From the cell containing the given text, extract its center point as [x, y] coordinate. 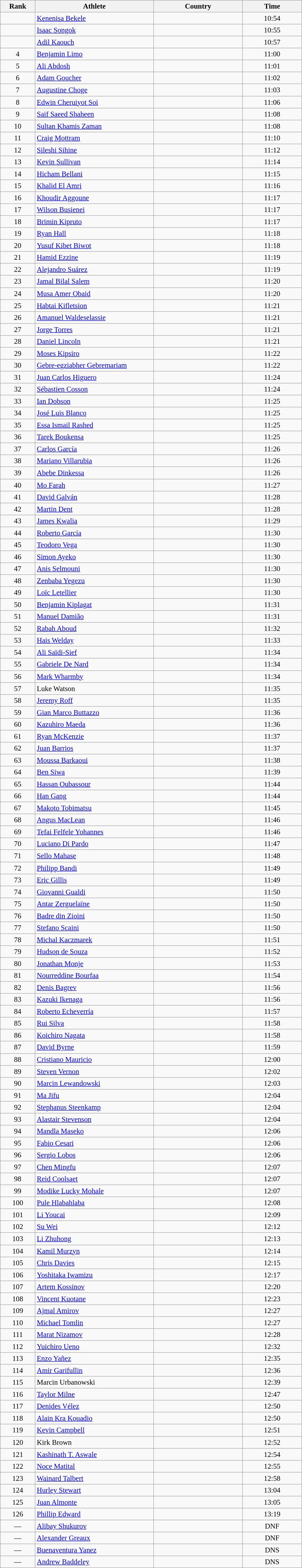
71 [18, 856]
5 [18, 66]
Benjamin Kiplagat [94, 605]
95 [18, 1143]
12:52 [272, 1442]
Hamid Ezzine [94, 258]
Vincent Kuotane [94, 1299]
Li Zhuhong [94, 1239]
12:02 [272, 1071]
56 [18, 676]
57 [18, 689]
27 [18, 329]
Amanuel Waldeselassie [94, 317]
43 [18, 521]
75 [18, 904]
59 [18, 712]
26 [18, 317]
6 [18, 78]
Kamil Murzyn [94, 1251]
Loïc Letellier [94, 593]
Jeremy Roff [94, 700]
110 [18, 1323]
62 [18, 748]
James Kwalia [94, 521]
Saif Saeed Shaheen [94, 114]
109 [18, 1311]
Hais Welday [94, 640]
87 [18, 1048]
104 [18, 1251]
Yuichiro Ueno [94, 1346]
122 [18, 1466]
48 [18, 581]
Artem Kossinov [94, 1287]
117 [18, 1406]
Fabio Cesari [94, 1143]
11:33 [272, 640]
25 [18, 306]
115 [18, 1382]
Steven Vernon [94, 1071]
Hicham Bellani [94, 174]
81 [18, 976]
123 [18, 1478]
13 [18, 162]
Anis Selmouni [94, 569]
Carlos García [94, 449]
12:47 [272, 1395]
77 [18, 928]
86 [18, 1035]
11:48 [272, 856]
7 [18, 90]
105 [18, 1263]
12:12 [272, 1227]
13:04 [272, 1490]
39 [18, 473]
Kevin Campbell [94, 1430]
Jonathan Monje [94, 964]
121 [18, 1454]
53 [18, 640]
Luke Watson [94, 689]
44 [18, 533]
Cristiano Mauricio [94, 1059]
33 [18, 401]
Chris Davies [94, 1263]
Kirk Brown [94, 1442]
11:38 [272, 760]
Brimin Kipruto [94, 222]
42 [18, 509]
Wainard Talbert [94, 1478]
84 [18, 1012]
Jamal Bilal Salem [94, 282]
28 [18, 342]
76 [18, 916]
Athlete [94, 6]
Yoshitaka Iwamizu [94, 1275]
Nourreddine Bourfaa [94, 976]
107 [18, 1287]
101 [18, 1215]
21 [18, 258]
88 [18, 1059]
12:28 [272, 1335]
Marat Nizamov [94, 1335]
Angus MacLean [94, 820]
125 [18, 1502]
Simon Ayeko [94, 557]
Antar Zerguelaïne [94, 904]
98 [18, 1179]
Wilson Busienei [94, 210]
Ben Siwa [94, 772]
Khoudir Aggoune [94, 198]
Mariano Villarubia [94, 461]
David Byrne [94, 1048]
Rabah Aboud [94, 629]
Manuel Damião [94, 617]
102 [18, 1227]
Enzo Yañez [94, 1359]
79 [18, 952]
4 [18, 54]
90 [18, 1083]
118 [18, 1418]
65 [18, 784]
113 [18, 1359]
Pule Hlabahlaba [94, 1203]
119 [18, 1430]
29 [18, 353]
89 [18, 1071]
11:14 [272, 162]
35 [18, 425]
11:29 [272, 521]
11:16 [272, 186]
114 [18, 1371]
12:15 [272, 1263]
Noce Matital [94, 1466]
Marcin Lewandowski [94, 1083]
Adil Kaouch [94, 42]
Augustine Choge [94, 90]
11:12 [272, 150]
Alibay Shukurov [94, 1526]
Musa Amer Obaid [94, 293]
Rui Silva [94, 1023]
85 [18, 1023]
Makoto Tobimatsu [94, 808]
46 [18, 557]
120 [18, 1442]
12:17 [272, 1275]
64 [18, 772]
103 [18, 1239]
11:59 [272, 1048]
15 [18, 186]
23 [18, 282]
11:00 [272, 54]
Country [198, 6]
Ryan Hall [94, 234]
Reid Coolsaet [94, 1179]
73 [18, 880]
Alexander Greaux [94, 1538]
Benjamin Limo [94, 54]
Michal Kaczmarek [94, 940]
Zenbaba Yegezu [94, 581]
112 [18, 1346]
11:15 [272, 174]
69 [18, 832]
Han Gang [94, 796]
18 [18, 222]
Daniel Lincoln [94, 342]
13:05 [272, 1502]
11:53 [272, 964]
12:13 [272, 1239]
12:14 [272, 1251]
34 [18, 413]
Ryan McKenzie [94, 736]
11:27 [272, 485]
Juan Barrios [94, 748]
11:01 [272, 66]
83 [18, 999]
Taylor Milne [94, 1395]
10:55 [272, 30]
Koichiro Nagata [94, 1035]
49 [18, 593]
63 [18, 760]
José Luis Blanco [94, 413]
12:32 [272, 1346]
74 [18, 892]
12:58 [272, 1478]
Phillip Edward [94, 1514]
12 [18, 150]
Time [272, 6]
10:54 [272, 18]
Eric Gillis [94, 880]
Habtai Kifletsion [94, 306]
54 [18, 653]
Sileshi Sihine [94, 150]
11:47 [272, 844]
Ian Dobson [94, 401]
Moses Kipsiro [94, 353]
22 [18, 270]
10 [18, 126]
66 [18, 796]
14 [18, 174]
Tarek Boukensa [94, 437]
12:03 [272, 1083]
72 [18, 868]
111 [18, 1335]
Hudson de Souza [94, 952]
30 [18, 365]
Giovanni Gualdi [94, 892]
31 [18, 377]
12:39 [272, 1382]
Teodoro Vega [94, 545]
Jorge Torres [94, 329]
Essa Ismail Rashed [94, 425]
Alain Kra Kouadio [94, 1418]
Sello Mahase [94, 856]
41 [18, 497]
78 [18, 940]
Kazuhiro Maeda [94, 724]
Sultan Khamis Zaman [94, 126]
Abebe Dinkessa [94, 473]
Li Youcai [94, 1215]
91 [18, 1095]
Adam Goucher [94, 78]
Roberto García [94, 533]
Isaac Songok [94, 30]
Luciano Di Pardo [94, 844]
Marcin Urbanowski [94, 1382]
94 [18, 1131]
12:09 [272, 1215]
11:06 [272, 102]
Mark Wharmby [94, 676]
12:55 [272, 1466]
11 [18, 138]
Yusuf Kibet Biwot [94, 246]
Juan Almonte [94, 1502]
51 [18, 617]
Hurley Stewart [94, 1490]
82 [18, 988]
12:00 [272, 1059]
Kevin Sullivan [94, 162]
Tefai Felfele Yohannes [94, 832]
12:36 [272, 1371]
Juan Carlos Higuero [94, 377]
11:54 [272, 976]
Alejandro Suárez [94, 270]
13:19 [272, 1514]
11:52 [272, 952]
Ali Saïdi-Sief [94, 653]
40 [18, 485]
126 [18, 1514]
55 [18, 665]
11:39 [272, 772]
45 [18, 545]
Sébastien Cosson [94, 389]
Edwin Cheruiyot Soi [94, 102]
Gian Marco Buttazzo [94, 712]
11:45 [272, 808]
Gabriele De Nard [94, 665]
97 [18, 1167]
11:02 [272, 78]
Mandla Maseko [94, 1131]
80 [18, 964]
61 [18, 736]
Ali Abdosh [94, 66]
Mo Farah [94, 485]
24 [18, 293]
Chen Mingfu [94, 1167]
11:51 [272, 940]
116 [18, 1395]
12:35 [272, 1359]
67 [18, 808]
Philipp Bandi [94, 868]
Hassan Oubassour [94, 784]
David Galván [94, 497]
100 [18, 1203]
12:23 [272, 1299]
37 [18, 449]
12:54 [272, 1454]
Moussa Barkaoui [94, 760]
32 [18, 389]
50 [18, 605]
Ajmal Amirov [94, 1311]
36 [18, 437]
Sergio Lobos [94, 1155]
Andrew Baddeley [94, 1562]
Martin Dent [94, 509]
58 [18, 700]
11:03 [272, 90]
10:57 [272, 42]
11:32 [272, 629]
9 [18, 114]
Amir Garifullin [94, 1371]
Su Wei [94, 1227]
Rank [18, 6]
Gebre-egziabher Gebremariam [94, 365]
Ma Jifu [94, 1095]
38 [18, 461]
96 [18, 1155]
12:08 [272, 1203]
Michael Tomlin [94, 1323]
Kazuki Ikenaga [94, 999]
16 [18, 198]
17 [18, 210]
Roberto Echeverría [94, 1012]
Kenenisa Bekele [94, 18]
60 [18, 724]
Stephanus Steenkamp [94, 1107]
Kashinath T. Aswale [94, 1454]
Craig Mottram [94, 138]
93 [18, 1119]
106 [18, 1275]
70 [18, 844]
Buenaventura Yanez [94, 1550]
12:20 [272, 1287]
11:10 [272, 138]
52 [18, 629]
99 [18, 1191]
68 [18, 820]
8 [18, 102]
Badre din Zioini [94, 916]
Alastair Stevenson [94, 1119]
124 [18, 1490]
47 [18, 569]
108 [18, 1299]
92 [18, 1107]
12:51 [272, 1430]
Denis Bagrev [94, 988]
11:57 [272, 1012]
Modike Lucky Mohale [94, 1191]
20 [18, 246]
Denides Vélez [94, 1406]
Khalid El Amri [94, 186]
Stefano Scaini [94, 928]
19 [18, 234]
